Scan for the cell matching the given text and deliver its (x, y) coordinate at center. 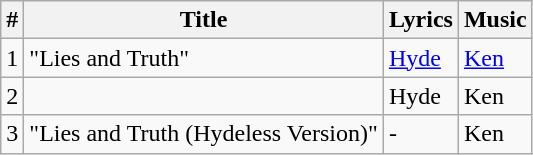
2 (12, 96)
Music (495, 20)
"Lies and Truth (Hydeless Version)" (204, 134)
3 (12, 134)
# (12, 20)
"Lies and Truth" (204, 58)
1 (12, 58)
‐ (420, 134)
Title (204, 20)
Lyrics (420, 20)
